From the cell containing the given text, extract its center point as [x, y] coordinate. 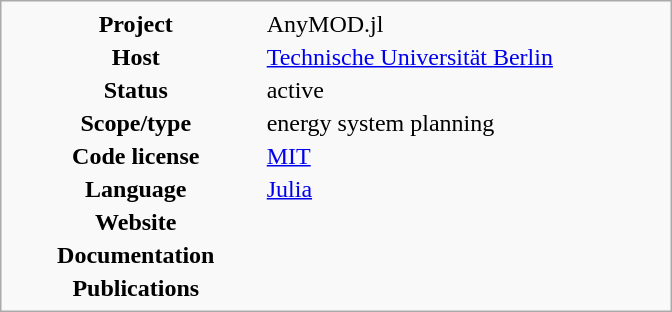
Julia [464, 189]
Code license [136, 156]
Scope/type [136, 123]
Project [136, 24]
Documentation [136, 255]
energy system planning [464, 123]
MIT [464, 156]
Language [136, 189]
Technische Universität Berlin [464, 57]
Status [136, 90]
Host [136, 57]
AnyMOD.jl [464, 24]
Publications [136, 288]
active [464, 90]
Website [136, 222]
